For the text-containing cell, return its midpoint in [x, y] coordinate format. 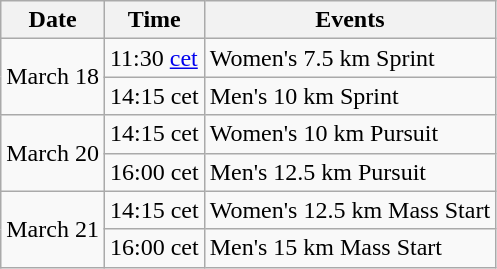
11:30 cet [154, 58]
Women's 7.5 km Sprint [350, 58]
Men's 15 km Mass Start [350, 248]
Women's 10 km Pursuit [350, 134]
Women's 12.5 km Mass Start [350, 210]
Men's 10 km Sprint [350, 96]
March 21 [53, 229]
Events [350, 20]
Date [53, 20]
March 18 [53, 77]
March 20 [53, 153]
Men's 12.5 km Pursuit [350, 172]
Time [154, 20]
